From the cell containing the given text, extract its center point as [x, y] coordinate. 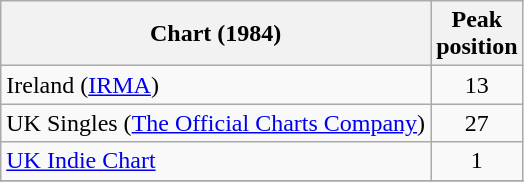
UK Indie Chart [216, 161]
Ireland (IRMA) [216, 85]
27 [477, 123]
Chart (1984) [216, 34]
13 [477, 85]
UK Singles (The Official Charts Company) [216, 123]
1 [477, 161]
Peakposition [477, 34]
